Extract the [X, Y] coordinate from the center of the cell holding the provided text.  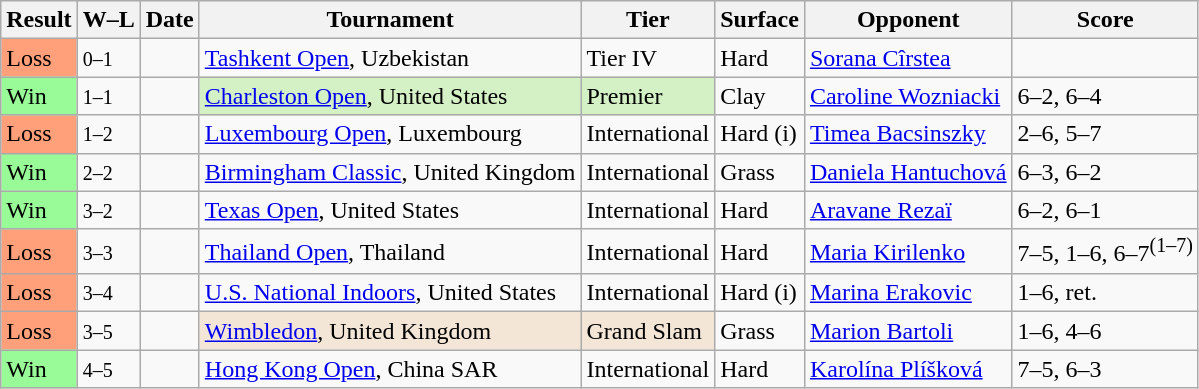
Surface [760, 20]
Opponent [908, 20]
6–2, 6–1 [1105, 210]
6–3, 6–2 [1105, 172]
Birmingham Classic, United Kingdom [390, 172]
1–2 [108, 134]
W–L [108, 20]
3–5 [108, 331]
Date [170, 20]
Tier IV [648, 58]
Marina Erakovic [908, 293]
Karolína Plíšková [908, 369]
Daniela Hantuchová [908, 172]
Maria Kirilenko [908, 252]
3–3 [108, 252]
Caroline Wozniacki [908, 96]
4–5 [108, 369]
Wimbledon, United Kingdom [390, 331]
6–2, 6–4 [1105, 96]
7–5, 1–6, 6–7(1–7) [1105, 252]
Tournament [390, 20]
2–6, 5–7 [1105, 134]
Texas Open, United States [390, 210]
Score [1105, 20]
Thailand Open, Thailand [390, 252]
1–6, ret. [1105, 293]
Aravane Rezaï [908, 210]
Charleston Open, United States [390, 96]
Grand Slam [648, 331]
Marion Bartoli [908, 331]
1–1 [108, 96]
3–2 [108, 210]
Timea Bacsinszky [908, 134]
Sorana Cîrstea [908, 58]
3–4 [108, 293]
Premier [648, 96]
U.S. National Indoors, United States [390, 293]
7–5, 6–3 [1105, 369]
Clay [760, 96]
2–2 [108, 172]
Hong Kong Open, China SAR [390, 369]
0–1 [108, 58]
Tashkent Open, Uzbekistan [390, 58]
1–6, 4–6 [1105, 331]
Result [39, 20]
Luxembourg Open, Luxembourg [390, 134]
Tier [648, 20]
